Output the [X, Y] coordinate of the center of the cell containing the given text.  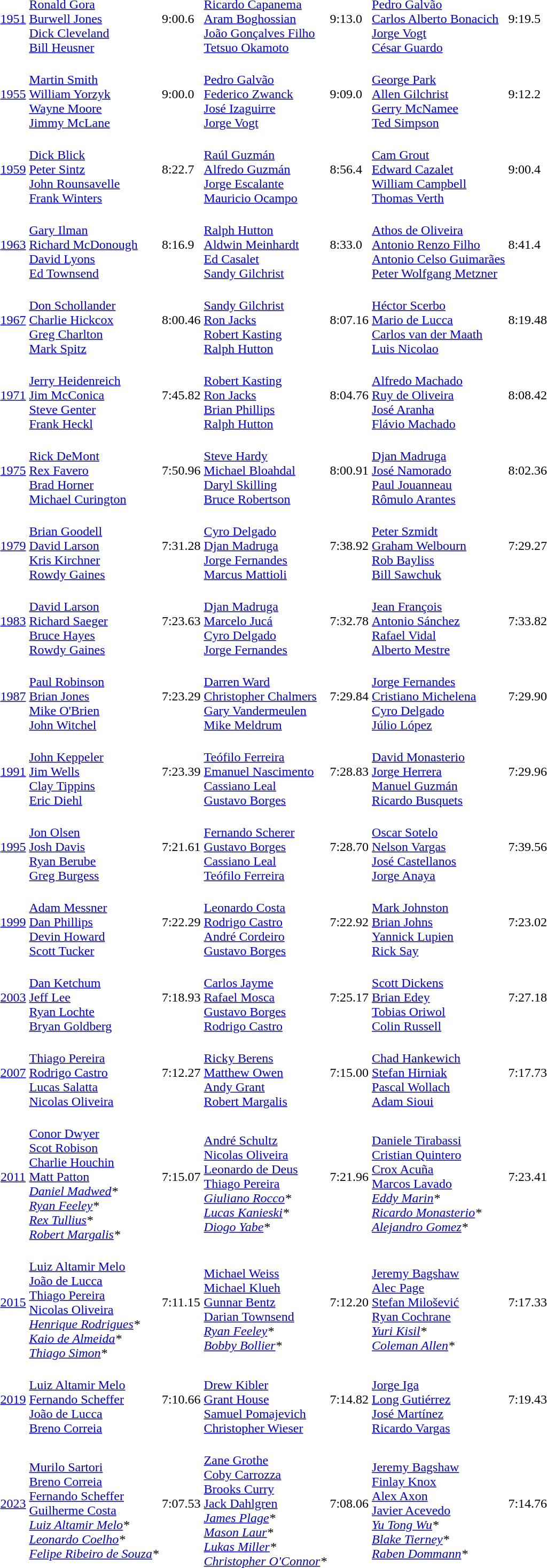
7:29.84 [349, 696]
7:23.29 [181, 696]
Brian GoodellDavid LarsonKris KirchnerRowdy Gaines [94, 546]
Jorge IgaLong GutiérrezJosé MartínezRicardo Vargas [439, 1399]
Dick BlickPeter SintzJohn RounsavelleFrank Winters [94, 169]
7:12.27 [181, 1073]
7:28.70 [349, 847]
7:15.07 [181, 1177]
Scott DickensBrian EdeyTobias OriwolColin Russell [439, 997]
Luiz Altamir MeloJoão de LuccaThiago PereiraNicolas OliveiraHenrique Rodrigues*Kaio de Almeida*Thiago Simon* [94, 1303]
7:21.96 [349, 1177]
Jean FrançoisAntonio SánchezRafael VidalAlberto Mestre [439, 621]
Paul RobinsonBrian JonesMike O'BrienJohn Witchel [94, 696]
7:22.29 [181, 922]
7:12.20 [349, 1303]
9:00.0 [181, 94]
Jon OlsenJosh DavisRyan BerubeGreg Burgess [94, 847]
8:07.16 [349, 320]
8:16.9 [181, 245]
David MonasterioJorge HerreraManuel GuzmánRicardo Busquets [439, 771]
Daniele TirabassiCristian QuinteroCrox AcuñaMarcos LavadoEddy Marin*Ricardo Monasterio*Alejandro Gomez* [439, 1177]
7:25.17 [349, 997]
7:22.92 [349, 922]
Martin SmithWilliam YorzykWayne MooreJimmy McLane [94, 94]
7:11.15 [181, 1303]
Jerry HeidenreichJim McConicaSteve GenterFrank Heckl [94, 395]
7:21.61 [181, 847]
7:31.28 [181, 546]
Robert KastingRon JacksBrian PhillipsRalph Hutton [265, 395]
Raúl GuzmánAlfredo GuzmánJorge EscalanteMauricio Ocampo [265, 169]
Teófilo FerreiraEmanuel NascimentoCassiano LealGustavo Borges [265, 771]
André SchultzNicolas OliveiraLeonardo de DeusThiago PereiraGiuliano Rocco*Lucas Kanieski*Diogo Yabe* [265, 1177]
Adam MessnerDan PhillipsDevin HowardScott Tucker [94, 922]
Drew KiblerGrant HouseSamuel PomajevichChristopher Wieser [265, 1399]
8:04.76 [349, 395]
Héctor ScerboMario de LuccaCarlos van der MaathLuis Nicolao [439, 320]
8:22.7 [181, 169]
8:00.46 [181, 320]
Djan MadrugaMarcelo JucáCyro DelgadoJorge Fernandes [265, 621]
8:33.0 [349, 245]
Thiago PereiraRodrigo CastroLucas SalattaNicolas Oliveira [94, 1073]
7:23.39 [181, 771]
Oscar SoteloNelson VargasJosé CastellanosJorge Anaya [439, 847]
Sandy GilchristRon JacksRobert KastingRalph Hutton [265, 320]
Gary IlmanRichard McDonoughDavid LyonsEd Townsend [94, 245]
Conor DwyerScot RobisonCharlie HouchinMatt PattonDaniel Madwed*Ryan Feeley*Rex Tullius*Robert Margalis* [94, 1177]
David LarsonRichard SaegerBruce HayesRowdy Gaines [94, 621]
9:09.0 [349, 94]
Dan KetchumJeff LeeRyan LochteBryan Goldberg [94, 997]
Alfredo MachadoRuy de OliveiraJosé AranhaFlávio Machado [439, 395]
Michael WeissMichael KluehGunnar BentzDarian TownsendRyan Feeley*Bobby Bollier* [265, 1303]
7:28.83 [349, 771]
Rick DeMontRex FaveroBrad HornerMichael Curington [94, 470]
John KeppelerJim WellsClay TippinsEric Diehl [94, 771]
Steve HardyMichael BloahdalDaryl SkillingBruce Robertson [265, 470]
7:18.93 [181, 997]
8:56.4 [349, 169]
Cam GroutEdward CazaletWilliam CampbellThomas Verth [439, 169]
Fernando SchererGustavo BorgesCassiano LealTeófilo Ferreira [265, 847]
Carlos JaymeRafael MoscaGustavo BorgesRodrigo Castro [265, 997]
Pedro GalvãoFederico ZwanckJosé IzaguirreJorge Vogt [265, 94]
Luiz Altamir MeloFernando SchefferJoão de LuccaBreno Correia [94, 1399]
8:00.91 [349, 470]
Darren WardChristopher ChalmersGary VandermeulenMike Meldrum [265, 696]
Ralph HuttonAldwin MeinhardtEd CasaletSandy Gilchrist [265, 245]
7:10.66 [181, 1399]
7:14.82 [349, 1399]
Mark JohnstonBrian JohnsYannick LupienRick Say [439, 922]
Leonardo CostaRodrigo CastroAndré CordeiroGustavo Borges [265, 922]
Don SchollanderCharlie HickcoxGreg CharltonMark Spitz [94, 320]
7:45.82 [181, 395]
Djan MadrugaJosé NamoradoPaul JouanneauRômulo Arantes [439, 470]
Chad HankewichStefan HirniakPascal WollachAdam Sioui [439, 1073]
Ricky BerensMatthew OwenAndy GrantRobert Margalis [265, 1073]
7:50.96 [181, 470]
Cyro DelgadoDjan MadrugaJorge FernandesMarcus Mattioli [265, 546]
Peter SzmidtGraham WelbournRob BaylissBill Sawchuk [439, 546]
7:15.00 [349, 1073]
7:23.63 [181, 621]
Athos de OliveiraAntonio Renzo FilhoAntonio Celso GuimarãesPeter Wolfgang Metzner [439, 245]
7:38.92 [349, 546]
Jorge FernandesCristiano MichelenaCyro DelgadoJúlio López [439, 696]
Jeremy BagshawAlec PageStefan MiloševićRyan CochraneYuri Kisil*Coleman Allen* [439, 1303]
7:32.78 [349, 621]
George ParkAllen GilchristGerry McNameeTed Simpson [439, 94]
